Detect which cell encompasses the target text, then output its (x, y) center coordinate. 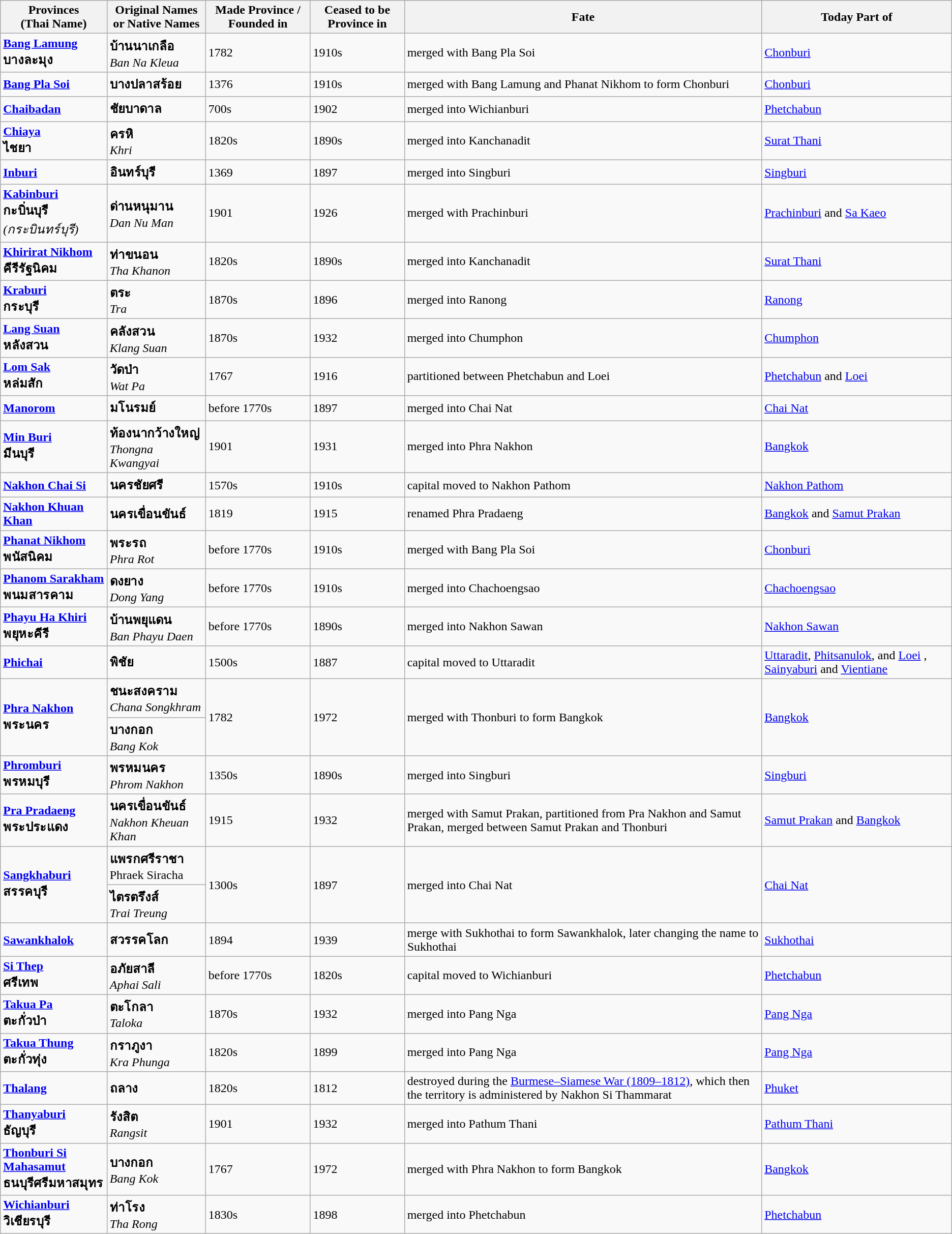
นครเขื่อนขันธ์ (156, 514)
ท่าขนอนTha Khanon (156, 261)
Min Buriมีนบุรี (54, 447)
ชัยบาดาล (156, 109)
พิชัย (156, 662)
ชนะสงครามChana Songkhram (156, 698)
1896 (357, 300)
ครหิKhri (156, 140)
Phichai (54, 662)
Nakhon Pathom (857, 485)
700s (258, 109)
Nakhon Khuan Khan (54, 514)
วัดป่าWat Pa (156, 376)
Bang Pla Soi (54, 84)
Chiayaไชยา (54, 140)
merged into Chachoengsao (583, 588)
รังสิตRangsit (156, 1124)
1830s (258, 1215)
Phuket (857, 1089)
merged into Chumphon (583, 338)
Lang Suanหลังสวน (54, 338)
ดงยางDong Yang (156, 588)
1931 (357, 447)
Takua Thungตะกั่วทุ่ง (54, 1052)
Today Part of (857, 17)
Nakhon Chai Si (54, 485)
merged into Nakhon Sawan (583, 627)
Nakhon Sawan (857, 627)
merged into Phetchabun (583, 1215)
Thonburi Si Mahasamutธนบุรีศรีมหาสมุทร (54, 1169)
Kraburiกระบุรี (54, 300)
นครชัยศรี (156, 485)
merged into Ranong (583, 300)
Ranong (857, 300)
1376 (258, 84)
capital moved to Wichianburi (583, 976)
Sawankhalok (54, 940)
ท้องนากว้างใหญ่Thongna Kwangyai (156, 447)
Prachinburi and Sa Kaeo (857, 214)
บ้านนาเกลือBan Na Kleua (156, 53)
Sangkhaburiสรรคบุรี (54, 885)
อินทร์บุรี (156, 172)
Pra Pradaengพระประแดง (54, 820)
1916 (357, 376)
1350s (258, 775)
Bang Lamungบางละมุง (54, 53)
Chachoengsao (857, 588)
1819 (258, 514)
merge with Sukhothai to form Sawankhalok, later changing the name to Sukhothai (583, 940)
Ceased to be Province in (357, 17)
Takua Paตะกั่วป่า (54, 1014)
ตระTra (156, 300)
1500s (258, 662)
พระรถPhra Rot (156, 550)
renamed Phra Pradaeng (583, 514)
Chumphon (857, 338)
Chaibadan (54, 109)
1570s (258, 485)
1939 (357, 940)
merged into Pathum Thani (583, 1124)
Phanat Nikhomพนัสนิคม (54, 550)
Uttaradit, Phitsanulok, and Loei , Sainyaburi and Vientiane (857, 662)
merged into Wichianburi (583, 109)
merged with Samut Prakan, partitioned from Pra Nakhon and Samut Prakan, merged between Samut Prakan and Thonburi (583, 820)
merged with Thonburi to form Bangkok (583, 717)
Made Province / Founded in (258, 17)
Inburi (54, 172)
Kabinburiกะบิ่นบุรี(กระบินทร์บุรี) (54, 214)
ไตรตรึงส์Trai Treung (156, 904)
1926 (357, 214)
Bangkok and Samut Prakan (857, 514)
destroyed during the Burmese–Siamese War (1809–1812), which then the territory is administered by Nakhon Si Thammarat (583, 1089)
1812 (357, 1089)
Lom Sakหล่มสัก (54, 376)
Phra Nakhonพระนคร (54, 717)
กราภูงาKra Phunga (156, 1052)
merged with Prachinburi (583, 214)
ถลาง (156, 1089)
Phayu Ha Khiriพยุหะคีรี (54, 627)
ด่านหนุมานDan Nu Man (156, 214)
1899 (357, 1052)
Phetchabun and Loei (857, 376)
ท่าโรงTha Rong (156, 1215)
Original Namesor Native Names (156, 17)
Khirirat Nikhomคีรีรัฐนิคม (54, 261)
1887 (357, 662)
1902 (357, 109)
แพรกศรีราชาPhraek Siracha (156, 866)
capital moved to Nakhon Pathom (583, 485)
Sukhothai (857, 940)
Phromburiพรหมบุรี (54, 775)
1894 (258, 940)
Fate (583, 17)
อภัยสาลีAphai Sali (156, 976)
Thalang (54, 1089)
1300s (258, 885)
Manorom (54, 408)
มโนรมย์ (156, 408)
partitioned between Phetchabun and Loei (583, 376)
capital moved to Uttaradit (583, 662)
ตะโกลาTaloka (156, 1014)
Wichianburiวิเชียรบุรี (54, 1215)
merged with Phra Nakhon to form Bangkok (583, 1169)
นครเขื่อนขันธ์Nakhon Kheuan Khan (156, 820)
สวรรคโลก (156, 940)
merged into Phra Nakhon (583, 447)
Pathum Thani (857, 1124)
บางปลาสร้อย (156, 84)
Samut Prakan and Bangkok (857, 820)
1369 (258, 172)
merged with Bang Lamung and Phanat Nikhom to form Chonburi (583, 84)
คลังสวนKlang Suan (156, 338)
Phanom Sarakhamพนมสารคาม (54, 588)
1898 (357, 1215)
Si Thepศรีเทพ (54, 976)
Provinces(Thai Name) (54, 17)
พรหมนครPhrom Nakhon (156, 775)
บ้านพยุแดนBan Phayu Daen (156, 627)
Thanyaburiธัญบุรี (54, 1124)
